Identify which cell holds the provided text, then report its (x, y) central coordinate. 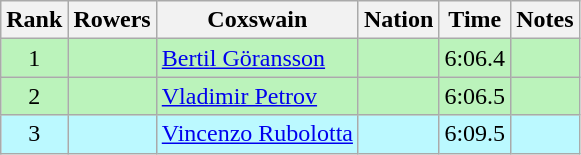
Vincenzo Rubolotta (257, 134)
Notes (545, 20)
Bertil Göransson (257, 58)
1 (34, 58)
Rowers (112, 20)
6:06.5 (475, 96)
Nation (398, 20)
Time (475, 20)
3 (34, 134)
Coxswain (257, 20)
Vladimir Petrov (257, 96)
Rank (34, 20)
2 (34, 96)
6:09.5 (475, 134)
6:06.4 (475, 58)
